Detect which cell encompasses the target text, then output its [x, y] center coordinate. 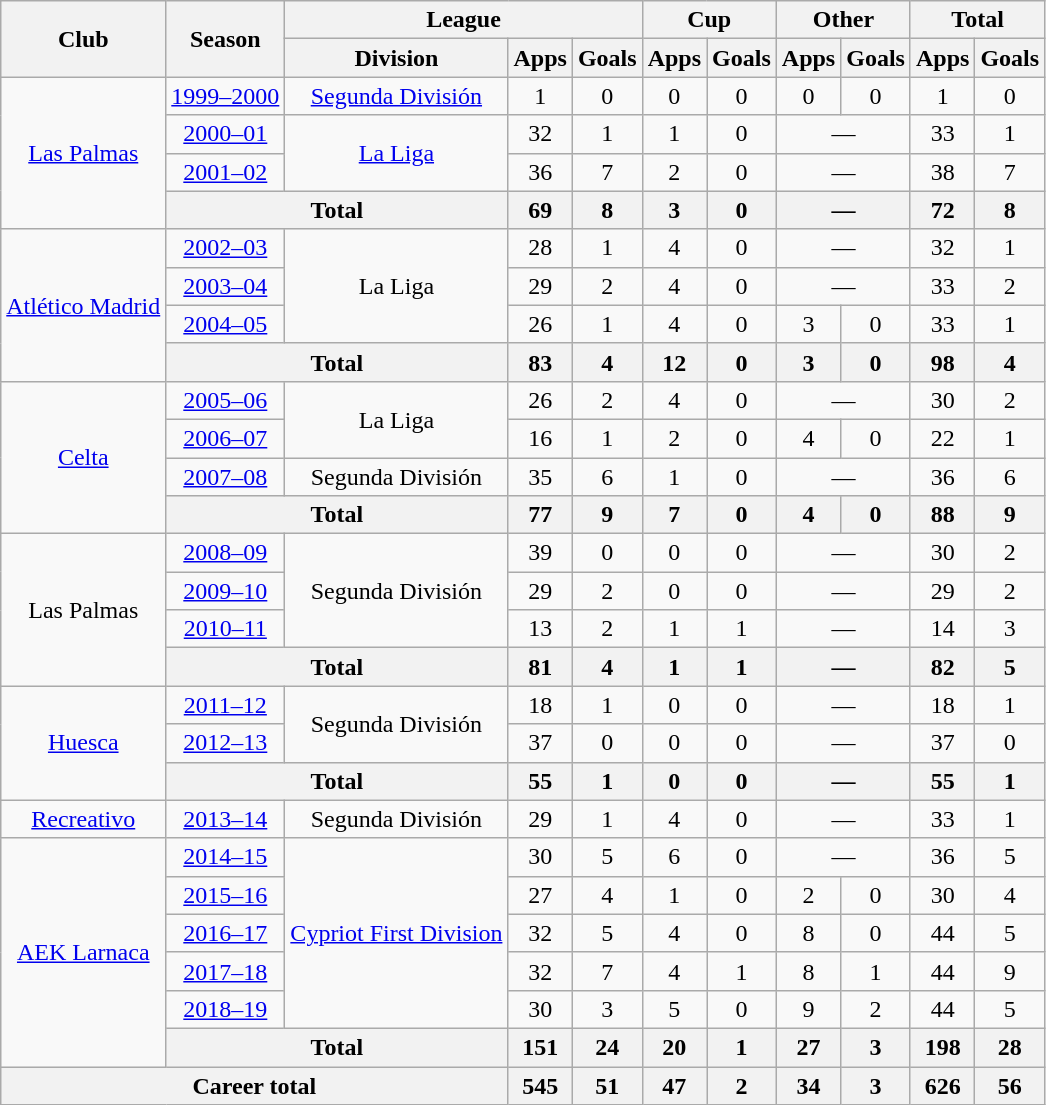
2002–03 [226, 248]
83 [540, 362]
72 [942, 210]
35 [540, 477]
2010–11 [226, 629]
56 [1010, 1085]
88 [942, 515]
Cypriot First Division [396, 933]
2006–07 [226, 438]
14 [942, 629]
Club [84, 39]
2009–10 [226, 591]
2001–02 [226, 172]
2011–12 [226, 705]
98 [942, 362]
2005–06 [226, 400]
1999–2000 [226, 96]
13 [540, 629]
77 [540, 515]
AEK Larnaca [84, 952]
81 [540, 667]
38 [942, 172]
82 [942, 667]
69 [540, 210]
51 [607, 1085]
2000–01 [226, 134]
47 [674, 1085]
2014–15 [226, 857]
Huesca [84, 743]
Division [396, 58]
Atlético Madrid [84, 305]
League [464, 20]
Season [226, 39]
2004–05 [226, 324]
2017–18 [226, 971]
16 [540, 438]
626 [942, 1085]
20 [674, 1047]
34 [808, 1085]
24 [607, 1047]
Celta [84, 457]
2008–09 [226, 553]
2012–13 [226, 743]
2018–19 [226, 1009]
198 [942, 1047]
Cup [709, 20]
Recreativo [84, 819]
Other [843, 20]
Career total [254, 1085]
2016–17 [226, 933]
2007–08 [226, 477]
2015–16 [226, 895]
151 [540, 1047]
39 [540, 553]
545 [540, 1085]
22 [942, 438]
12 [674, 362]
2013–14 [226, 819]
2003–04 [226, 286]
